For the text-containing cell, return its midpoint in [X, Y] coordinate format. 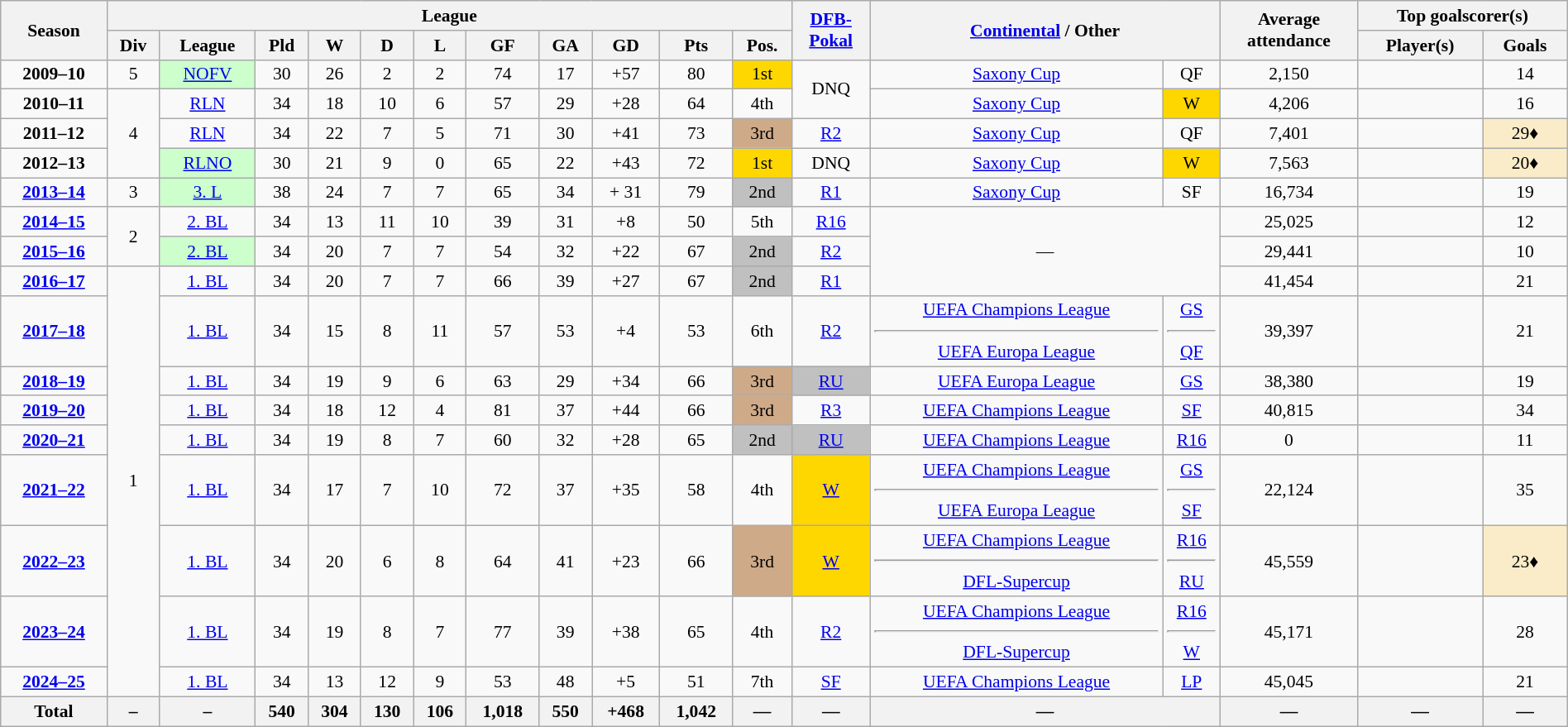
2014–15 [54, 222]
50 [696, 222]
GS [1191, 381]
+ 31 [626, 193]
26 [335, 74]
77 [503, 632]
+23 [626, 562]
+44 [626, 411]
58 [696, 490]
40,815 [1288, 411]
3. L [208, 193]
2018–19 [54, 381]
81 [503, 411]
GA [566, 45]
Div [133, 45]
Pos. [762, 45]
R16RU [1191, 562]
+27 [626, 281]
7th [762, 682]
20♦ [1525, 163]
2021–22 [54, 490]
54 [503, 251]
Pts [696, 45]
29,441 [1288, 251]
6th [762, 331]
GD [626, 45]
2017–18 [54, 331]
+5 [626, 682]
2019–20 [54, 411]
2013–14 [54, 193]
7,563 [1288, 163]
L [440, 45]
80 [696, 74]
60 [503, 440]
1,018 [503, 712]
540 [282, 712]
550 [566, 712]
+22 [626, 251]
130 [387, 712]
+43 [626, 163]
4,206 [1288, 104]
2011–12 [54, 134]
GSQF [1191, 331]
Pld [282, 45]
+41 [626, 134]
7,401 [1288, 134]
+4 [626, 331]
Continental / Other [1045, 30]
16 [1525, 104]
38,380 [1288, 381]
NOFV [208, 74]
2012–13 [54, 163]
22,124 [1288, 490]
2023–24 [54, 632]
D [387, 45]
2010–11 [54, 104]
35 [1525, 490]
2016–17 [54, 281]
14 [1525, 74]
63 [503, 381]
2020–21 [54, 440]
Season [54, 30]
45,171 [1288, 632]
R3 [831, 411]
31 [566, 222]
74 [503, 74]
25,025 [1288, 222]
+34 [626, 381]
+8 [626, 222]
+35 [626, 490]
39,397 [1288, 331]
2015–16 [54, 251]
2009–10 [54, 74]
41 [566, 562]
2024–25 [54, 682]
5th [762, 222]
UEFA Europa League [1016, 381]
23♦ [1525, 562]
RLNO [208, 163]
45,045 [1288, 682]
+57 [626, 74]
48 [566, 682]
1 [133, 481]
71 [503, 134]
Total [54, 712]
28 [1525, 632]
+38 [626, 632]
51 [696, 682]
24 [335, 193]
1,042 [696, 712]
GF [503, 45]
73 [696, 134]
GSSF [1191, 490]
DFB-Pokal [831, 30]
38 [282, 193]
16,734 [1288, 193]
Goals [1525, 45]
29♦ [1525, 134]
2,150 [1288, 74]
304 [335, 712]
R16W [1191, 632]
45,559 [1288, 562]
LP [1191, 682]
41,454 [1288, 281]
Top goalscorer(s) [1463, 16]
79 [696, 193]
Player(s) [1421, 45]
+468 [626, 712]
15 [335, 331]
106 [440, 712]
Average attendance [1288, 30]
2022–23 [54, 562]
3 [133, 193]
